Output the (X, Y) coordinate of the center of the cell containing the given text.  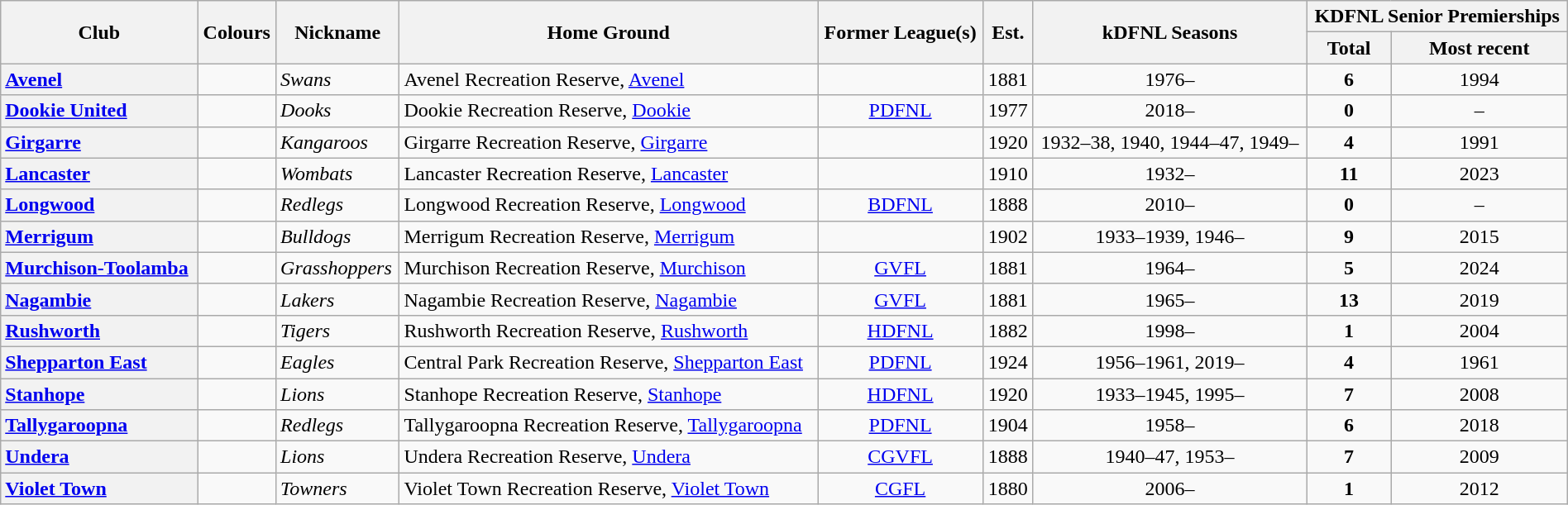
9 (1349, 236)
BDFNL (901, 205)
Eagles (337, 362)
Tigers (337, 331)
1940–47, 1953– (1169, 457)
2023 (1479, 174)
Est. (1008, 32)
Lancaster Recreation Reserve, Lancaster (609, 174)
1977 (1008, 111)
2012 (1479, 488)
2008 (1479, 394)
Nagambie (99, 299)
2024 (1479, 268)
Colours (237, 32)
kDFNL Seasons (1169, 32)
Murchison-Toolamba (99, 268)
Tallygaroopna (99, 426)
Avenel (99, 79)
Dooks (337, 111)
Murchison Recreation Reserve, Murchison (609, 268)
1964– (1169, 268)
Nickname (337, 32)
Kangaroos (337, 142)
Stanhope Recreation Reserve, Stanhope (609, 394)
Grasshoppers (337, 268)
Swans (337, 79)
1882 (1008, 331)
5 (1349, 268)
Merrigum Recreation Reserve, Merrigum (609, 236)
1902 (1008, 236)
2015 (1479, 236)
1998– (1169, 331)
Dookie United (99, 111)
Towners (337, 488)
1880 (1008, 488)
1976– (1169, 79)
CGFL (901, 488)
Central Park Recreation Reserve, Shepparton East (609, 362)
Shepparton East (99, 362)
1932– (1169, 174)
1904 (1008, 426)
Stanhope (99, 394)
Club (99, 32)
Longwood Recreation Reserve, Longwood (609, 205)
Girgarre (99, 142)
2009 (1479, 457)
2018 (1479, 426)
Undera (99, 457)
1958– (1169, 426)
Merrigum (99, 236)
11 (1349, 174)
Total (1349, 48)
2010– (1169, 205)
Lakers (337, 299)
1994 (1479, 79)
1991 (1479, 142)
Lancaster (99, 174)
1933–1945, 1995– (1169, 394)
Violet Town (99, 488)
Violet Town Recreation Reserve, Violet Town (609, 488)
1924 (1008, 362)
1933–1939, 1946– (1169, 236)
Former League(s) (901, 32)
1965– (1169, 299)
Undera Recreation Reserve, Undera (609, 457)
1910 (1008, 174)
1956–1961, 2019– (1169, 362)
13 (1349, 299)
1932–38, 1940, 1944–47, 1949– (1169, 142)
Nagambie Recreation Reserve, Nagambie (609, 299)
1961 (1479, 362)
Avenel Recreation Reserve, Avenel (609, 79)
Rushworth (99, 331)
Wombats (337, 174)
2018– (1169, 111)
Home Ground (609, 32)
Dookie Recreation Reserve, Dookie (609, 111)
KDFNL Senior Premierships (1437, 17)
Tallygaroopna Recreation Reserve, Tallygaroopna (609, 426)
Rushworth Recreation Reserve, Rushworth (609, 331)
Most recent (1479, 48)
2019 (1479, 299)
Bulldogs (337, 236)
2004 (1479, 331)
Longwood (99, 205)
Girgarre Recreation Reserve, Girgarre (609, 142)
CGVFL (901, 457)
2006– (1169, 488)
